Scan for the cell matching the given text and deliver its (X, Y) coordinate at center. 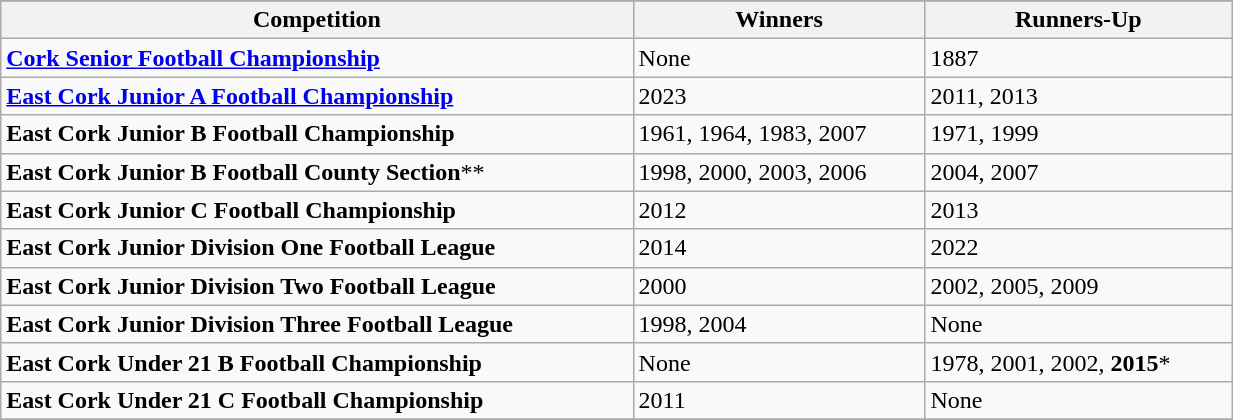
1971, 1999 (1078, 134)
2023 (779, 96)
1887 (1078, 58)
East Cork Junior B Football Championship (317, 134)
East Cork Junior Division Two Football League (317, 286)
East Cork Under 21 C Football Championship (317, 400)
Competition (317, 20)
2004, 2007 (1078, 172)
2000 (779, 286)
2013 (1078, 210)
2011, 2013 (1078, 96)
East Cork Junior Division Three Football League (317, 324)
1998, 2000, 2003, 2006 (779, 172)
Cork Senior Football Championship (317, 58)
1978, 2001, 2002, 2015* (1078, 362)
Runners-Up (1078, 20)
East Cork Under 21 B Football Championship (317, 362)
1998, 2004 (779, 324)
2012 (779, 210)
2022 (1078, 248)
East Cork Junior A Football Championship (317, 96)
2014 (779, 248)
2002, 2005, 2009 (1078, 286)
2011 (779, 400)
East Cork Junior B Football County Section** (317, 172)
1961, 1964, 1983, 2007 (779, 134)
Winners (779, 20)
East Cork Junior Division One Football League (317, 248)
East Cork Junior C Football Championship (317, 210)
